Provide the [X, Y] coordinate of the cell's center where the given text is located.  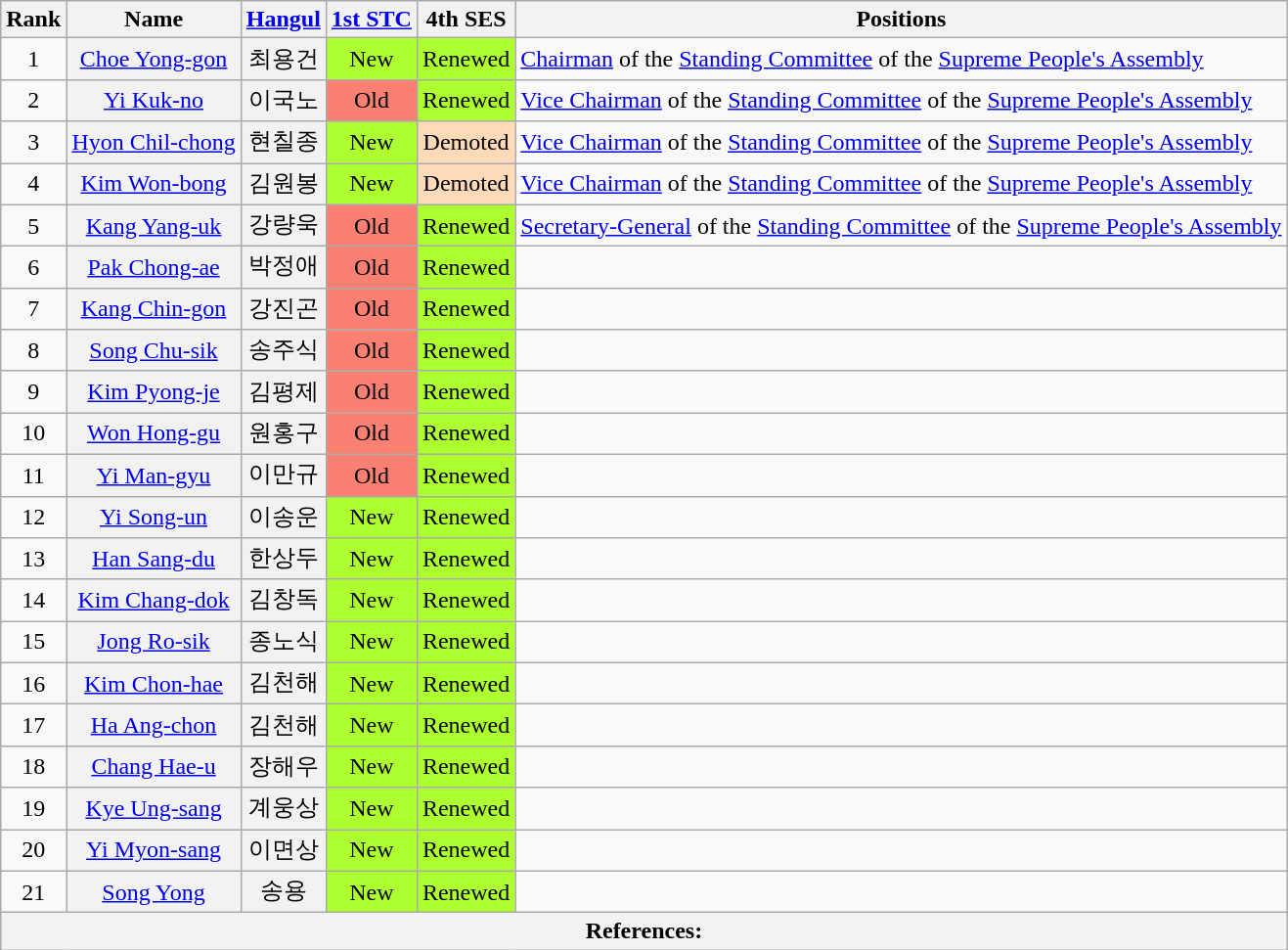
박정애 [284, 268]
강량욱 [284, 225]
Kang Yang-uk [154, 225]
원홍구 [284, 434]
현칠종 [284, 143]
Jong Ro-sik [154, 642]
Hangul [284, 20]
12 [33, 517]
1 [33, 59]
15 [33, 642]
Han Sang-du [154, 560]
Yi Kuk-no [154, 100]
Yi Myon-sang [154, 851]
Song Yong [154, 892]
Positions [902, 20]
이면상 [284, 851]
16 [33, 683]
Choe Yong-gon [154, 59]
한상두 [284, 560]
Song Chu-sik [154, 350]
최용건 [284, 59]
17 [33, 726]
Name [154, 20]
Yi Song-un [154, 517]
Yi Man-gyu [154, 475]
8 [33, 350]
Rank [33, 20]
Kye Ung-sang [154, 808]
9 [33, 391]
14 [33, 601]
11 [33, 475]
Kim Won-bong [154, 184]
계웅상 [284, 808]
Pak Chong-ae [154, 268]
4th SES [466, 20]
Won Hong-gu [154, 434]
강진곤 [284, 309]
21 [33, 892]
1st STC [372, 20]
20 [33, 851]
장해우 [284, 767]
Kim Pyong-je [154, 391]
김창독 [284, 601]
Kang Chin-gon [154, 309]
2 [33, 100]
Hyon Chil-chong [154, 143]
Kim Chon-hae [154, 683]
이국노 [284, 100]
김평제 [284, 391]
5 [33, 225]
송주식 [284, 350]
3 [33, 143]
송용 [284, 892]
종노식 [284, 642]
18 [33, 767]
Chairman of the Standing Committee of the Supreme People's Assembly [902, 59]
4 [33, 184]
References: [644, 931]
이송운 [284, 517]
6 [33, 268]
13 [33, 560]
김원봉 [284, 184]
Secretary-General of the Standing Committee of the Supreme People's Assembly [902, 225]
10 [33, 434]
19 [33, 808]
Chang Hae-u [154, 767]
Ha Ang-chon [154, 726]
이만규 [284, 475]
7 [33, 309]
Kim Chang-dok [154, 601]
